Capture the cell that displays the provided text and extract its (x, y) central coordinate. 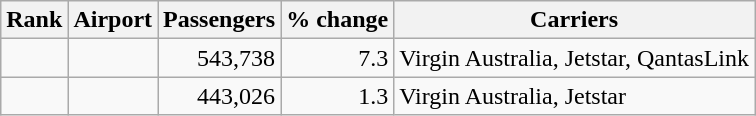
Virgin Australia, Jetstar (574, 96)
Carriers (574, 20)
Passengers (220, 20)
Rank (34, 20)
Virgin Australia, Jetstar, QantasLink (574, 58)
7.3 (338, 58)
1.3 (338, 96)
% change (338, 20)
443,026 (220, 96)
Airport (113, 20)
543,738 (220, 58)
